Pinpoint the cell where the given text exists, returning its [x, y] midpoint coordinate. 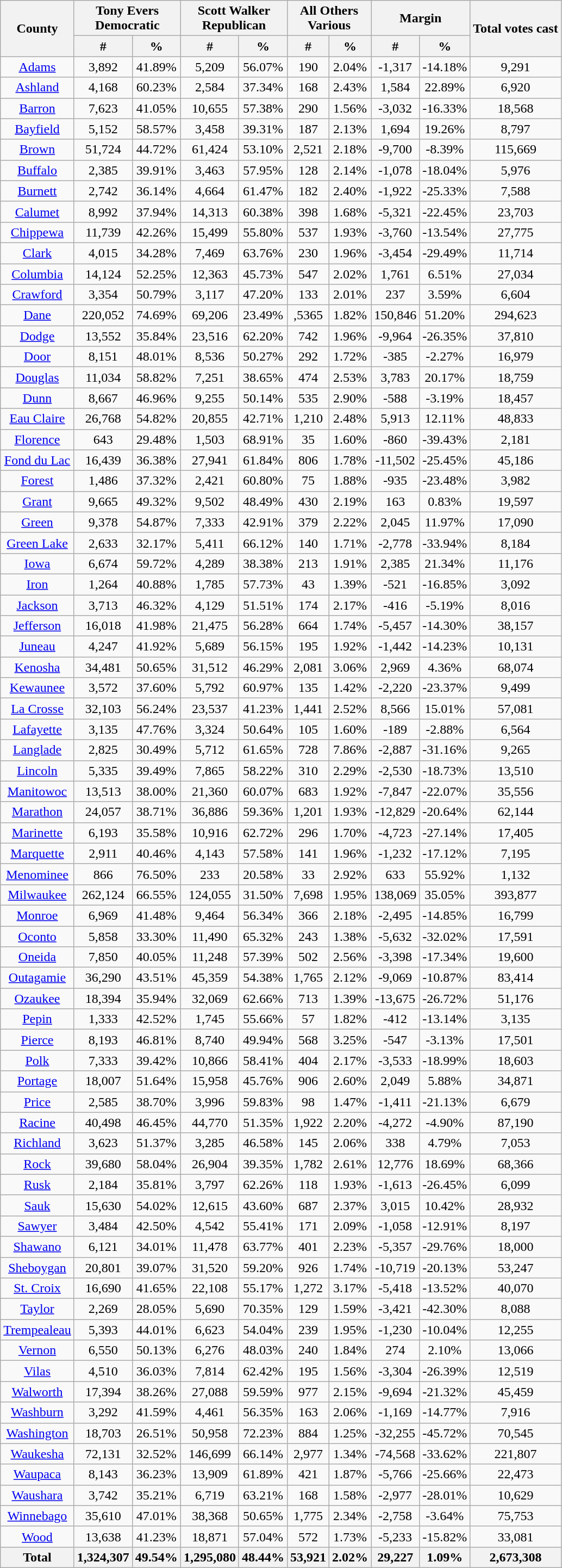
421 [308, 1474]
52.25% [157, 274]
-3,032 [396, 108]
56.35% [263, 1412]
75 [308, 481]
-5,321 [396, 212]
68.91% [263, 439]
2.61% [350, 1164]
48.01% [157, 357]
5,152 [103, 129]
Total [37, 1557]
2,585 [103, 1102]
6,679 [516, 1102]
13,066 [516, 1350]
20,855 [210, 419]
1,486 [103, 481]
129 [308, 1309]
36.03% [157, 1371]
2,181 [516, 439]
Tony EversDemocratic [127, 18]
-23.48% [445, 481]
-412 [396, 1019]
Sawyer [37, 1226]
23,537 [210, 709]
-42.30% [445, 1309]
-1,922 [396, 191]
-11,502 [396, 460]
Vernon [37, 1350]
29.48% [157, 439]
138,069 [396, 895]
-25.66% [445, 1474]
39.07% [157, 1268]
2,969 [396, 667]
Brown [37, 150]
34.01% [157, 1247]
-5,766 [396, 1474]
12,363 [210, 274]
41.98% [157, 626]
-860 [396, 439]
11,739 [103, 232]
633 [396, 874]
-26.35% [445, 336]
5,335 [103, 771]
51.51% [263, 605]
237 [396, 295]
4.79% [445, 1143]
233 [210, 874]
7,588 [516, 191]
46.81% [157, 1040]
2.43% [350, 88]
26,768 [103, 419]
50.14% [263, 398]
40.46% [157, 853]
98 [308, 1102]
Scott WalkerRepublican [234, 18]
-33.94% [445, 543]
9,378 [103, 522]
Richland [37, 1143]
Fond du Lac [37, 460]
21,360 [210, 791]
-23.37% [445, 688]
-13.54% [445, 232]
Buffalo [37, 170]
1.73% [350, 1536]
11.97% [445, 522]
2,269 [103, 1309]
568 [308, 1040]
23,516 [210, 336]
35 [308, 439]
35,610 [103, 1516]
3,092 [516, 584]
240 [308, 1350]
5,858 [103, 936]
128 [308, 170]
2,673,308 [516, 1557]
45,186 [516, 460]
1,201 [308, 812]
-14.85% [445, 915]
Florence [37, 439]
8,088 [516, 1309]
60.23% [157, 88]
Shawano [37, 1247]
1,264 [103, 584]
20.17% [445, 377]
11,034 [103, 377]
-2,977 [396, 1495]
379 [308, 522]
-32.02% [445, 936]
171 [308, 1226]
6,193 [103, 833]
35.21% [157, 1495]
-2,495 [396, 915]
2,521 [308, 150]
9,255 [210, 398]
174 [308, 605]
3,892 [103, 67]
-25.33% [445, 191]
1.42% [350, 688]
6,099 [516, 1185]
Chippewa [37, 232]
3,015 [396, 1205]
28.05% [157, 1309]
13,513 [103, 791]
118 [308, 1185]
3,623 [103, 1143]
4,129 [210, 605]
-9,700 [396, 150]
2.14% [350, 170]
-3,421 [396, 1309]
53,247 [516, 1268]
2.90% [350, 398]
43 [308, 584]
683 [308, 791]
2,421 [210, 481]
83,414 [516, 978]
-4,723 [396, 833]
5,689 [210, 647]
48,833 [516, 419]
Marinette [37, 833]
58.57% [157, 129]
-3,533 [396, 1061]
3,572 [103, 688]
4,168 [103, 88]
16,799 [516, 915]
Bayfield [37, 129]
66.14% [263, 1454]
-588 [396, 398]
3,797 [210, 1185]
2.19% [350, 501]
Menominee [37, 874]
15.01% [445, 709]
3,742 [103, 1495]
-7,847 [396, 791]
46.32% [157, 605]
243 [308, 936]
La Crosse [37, 709]
2.22% [350, 522]
-18.99% [445, 1061]
Columbia [37, 274]
38.26% [157, 1392]
Jackson [37, 605]
-10.04% [445, 1330]
2,977 [308, 1454]
-1,230 [396, 1330]
1.91% [350, 563]
-9,069 [396, 978]
47.20% [263, 295]
45,459 [516, 1392]
310 [308, 771]
-385 [396, 357]
58.41% [263, 1061]
23.49% [263, 315]
57.73% [263, 584]
38.70% [157, 1102]
9,464 [210, 915]
13,510 [516, 771]
3.25% [350, 1040]
1,922 [308, 1123]
48.44% [263, 1557]
27,775 [516, 232]
Juneau [37, 647]
35.84% [157, 336]
51,724 [103, 150]
60.80% [263, 481]
1.09% [445, 1557]
-18.73% [445, 771]
County [37, 28]
4.36% [445, 667]
51.37% [157, 1143]
14,124 [103, 274]
39.35% [263, 1164]
1.34% [350, 1454]
12,776 [396, 1164]
63.21% [263, 1495]
2.56% [350, 957]
643 [103, 439]
32.17% [157, 543]
-20.64% [445, 812]
31.50% [263, 895]
19.26% [445, 129]
-29.76% [445, 1247]
-14.30% [445, 626]
133 [308, 295]
57,081 [516, 709]
50.27% [263, 357]
32.52% [157, 1454]
664 [308, 626]
2.29% [350, 771]
16,979 [516, 357]
55.41% [263, 1226]
7,865 [210, 771]
502 [308, 957]
-27.14% [445, 833]
-18.04% [445, 170]
7,698 [308, 895]
393,877 [516, 895]
41.05% [157, 108]
150,846 [396, 315]
Lincoln [37, 771]
62.72% [263, 833]
50.79% [157, 295]
0.83% [445, 501]
977 [308, 1392]
34.28% [157, 253]
572 [308, 1536]
-1,169 [396, 1412]
-189 [396, 729]
Dunn [37, 398]
Clark [37, 253]
535 [308, 398]
39.91% [157, 170]
-33.62% [445, 1454]
-3,760 [396, 232]
-32,255 [396, 1433]
51.64% [157, 1081]
76.50% [157, 874]
182 [308, 191]
2.04% [350, 67]
11,714 [516, 253]
-17.34% [445, 957]
-1,078 [396, 170]
27,941 [210, 460]
7,814 [210, 1371]
57.58% [263, 853]
11,490 [210, 936]
2.60% [350, 1081]
-29.49% [445, 253]
806 [308, 460]
38.71% [157, 812]
Green Lake [37, 543]
34,481 [103, 667]
3,458 [210, 129]
-1,058 [396, 1226]
18,759 [516, 377]
-74,568 [396, 1454]
Oneida [37, 957]
1.70% [350, 833]
3,292 [103, 1412]
Burnett [37, 191]
61.47% [263, 191]
-22.07% [445, 791]
140 [308, 543]
-12.91% [445, 1226]
3,713 [103, 605]
2.15% [350, 1392]
87,190 [516, 1123]
187 [308, 129]
18,871 [210, 1536]
1,745 [210, 1019]
6,674 [103, 563]
36.23% [157, 1474]
2.40% [350, 191]
474 [308, 377]
7.86% [350, 750]
Rock [37, 1164]
15,499 [210, 232]
Grant [37, 501]
1.25% [350, 1433]
-935 [396, 481]
-31.16% [445, 750]
22,473 [516, 1474]
-20.13% [445, 1268]
Trempealeau [37, 1330]
58.04% [157, 1164]
1,785 [210, 584]
3,285 [210, 1143]
57.04% [263, 1536]
Polk [37, 1061]
17,405 [516, 833]
-14.18% [445, 67]
31,512 [210, 667]
59.59% [263, 1392]
17,090 [516, 522]
62.42% [263, 1371]
8,667 [103, 398]
38.00% [157, 791]
-4.90% [445, 1123]
40,498 [103, 1123]
366 [308, 915]
26.51% [157, 1433]
547 [308, 274]
-26.72% [445, 999]
46.96% [157, 398]
51.20% [445, 315]
-1,613 [396, 1185]
-45.72% [445, 1433]
27,034 [516, 274]
-3,304 [396, 1371]
47.01% [157, 1516]
2,045 [396, 522]
-10.87% [445, 978]
Washington [37, 1433]
Forest [37, 481]
1,333 [103, 1019]
18,394 [103, 999]
906 [308, 1081]
18,603 [516, 1061]
Jefferson [37, 626]
5,976 [516, 170]
42.52% [157, 1019]
Racine [37, 1123]
1.59% [350, 1309]
39,680 [103, 1164]
61.65% [263, 750]
2.48% [350, 419]
10,866 [210, 1061]
-39.43% [445, 439]
4,143 [210, 853]
51,176 [516, 999]
26,904 [210, 1164]
50,958 [210, 1433]
43.60% [263, 1205]
57.95% [263, 170]
713 [308, 999]
28,932 [516, 1205]
9,291 [516, 67]
2.34% [350, 1516]
-3,454 [396, 253]
4,247 [103, 647]
-5,357 [396, 1247]
1,132 [516, 874]
8,797 [516, 129]
1.84% [350, 1350]
59.20% [263, 1268]
-9,964 [396, 336]
3.59% [445, 295]
1,782 [308, 1164]
Iron [37, 584]
35.05% [445, 895]
34,871 [516, 1081]
-416 [396, 605]
32,103 [103, 709]
44.01% [157, 1330]
6,550 [103, 1350]
Oconto [37, 936]
-2.27% [445, 357]
54.87% [157, 522]
4,664 [210, 191]
57.38% [263, 108]
2.10% [445, 1350]
2.92% [350, 874]
38,157 [516, 626]
9,265 [516, 750]
74.69% [157, 315]
59.83% [263, 1102]
33 [308, 874]
135 [308, 688]
3,463 [210, 170]
5,690 [210, 1309]
42.50% [157, 1226]
56.15% [263, 647]
Winnebago [37, 1516]
41.59% [157, 1412]
68,366 [516, 1164]
1,210 [308, 419]
6,969 [103, 915]
Walworth [37, 1392]
926 [308, 1268]
1,324,307 [103, 1557]
1.78% [350, 460]
13,638 [103, 1536]
13,909 [210, 1474]
42.26% [157, 232]
46.58% [263, 1143]
262,124 [103, 895]
58.82% [157, 377]
33,081 [516, 1536]
49.54% [157, 1557]
1.71% [350, 543]
1.47% [350, 1102]
884 [308, 1433]
11,478 [210, 1247]
Total votes cast [516, 28]
60.38% [263, 212]
18,000 [516, 1247]
12.11% [445, 419]
728 [308, 750]
5,712 [210, 750]
54.04% [263, 1330]
27,088 [210, 1392]
2,184 [103, 1185]
7,469 [210, 253]
8,143 [103, 1474]
66.12% [263, 543]
38,368 [210, 1516]
36.14% [157, 191]
50.64% [263, 729]
46.45% [157, 1123]
Taylor [37, 1309]
1.88% [350, 481]
Washburn [37, 1412]
-2,778 [396, 543]
Green [37, 522]
3,996 [210, 1102]
Lafayette [37, 729]
4,015 [103, 253]
Marquette [37, 853]
220,052 [103, 315]
1,765 [308, 978]
4,289 [210, 563]
6,276 [210, 1350]
54.38% [263, 978]
1,272 [308, 1288]
866 [103, 874]
6,604 [516, 295]
Waukesha [37, 1454]
6,719 [210, 1495]
51.35% [263, 1123]
56.34% [263, 915]
56.24% [157, 709]
Ozaukee [37, 999]
230 [308, 253]
-28.01% [445, 1495]
3,117 [210, 295]
2.37% [350, 1205]
8,740 [210, 1040]
39.31% [263, 129]
1.38% [350, 936]
-13.52% [445, 1288]
56.28% [263, 626]
22,108 [210, 1288]
31,520 [210, 1268]
59.72% [157, 563]
-3.13% [445, 1040]
6,121 [103, 1247]
-3.19% [445, 398]
Kewaunee [37, 688]
3.06% [350, 667]
15,958 [210, 1081]
Sheboygan [37, 1268]
61,424 [210, 150]
6,920 [516, 88]
1.87% [350, 1474]
55.17% [263, 1288]
-4,272 [396, 1123]
2.09% [350, 1226]
-14.77% [445, 1412]
Wood [37, 1536]
70,545 [516, 1433]
5,209 [210, 67]
15,630 [103, 1205]
43.51% [157, 978]
-21.32% [445, 1392]
-2,758 [396, 1516]
Monroe [37, 915]
Kenosha [37, 667]
53,921 [308, 1557]
35.58% [157, 833]
58.22% [263, 771]
-2,887 [396, 750]
5,792 [210, 688]
Ashland [37, 88]
-5,457 [396, 626]
5,913 [396, 419]
23,703 [516, 212]
39.42% [157, 1061]
5.88% [445, 1081]
56.07% [263, 67]
124,055 [210, 895]
35.94% [157, 999]
5,411 [210, 543]
-5.19% [445, 605]
-2.88% [445, 729]
-547 [396, 1040]
1,503 [210, 439]
48.49% [263, 501]
44.72% [157, 150]
Adams [37, 67]
37.94% [157, 212]
63.76% [263, 253]
20,801 [103, 1268]
40.05% [157, 957]
61.84% [263, 460]
4,461 [210, 1412]
2,049 [396, 1081]
294,623 [516, 315]
-2,530 [396, 771]
19,597 [516, 501]
62.66% [263, 999]
,5365 [308, 315]
296 [308, 833]
3,982 [516, 481]
-13.14% [445, 1019]
16,018 [103, 626]
66.55% [157, 895]
75,753 [516, 1516]
12,519 [516, 1371]
404 [308, 1061]
-3.64% [445, 1516]
37,810 [516, 336]
4,510 [103, 1371]
13,552 [103, 336]
Calumet [37, 212]
72,131 [103, 1454]
290 [308, 108]
12,615 [210, 1205]
8,016 [516, 605]
62.26% [263, 1185]
-1,317 [396, 67]
35.81% [157, 1185]
49.94% [263, 1040]
37.32% [157, 481]
21,475 [210, 626]
18,007 [103, 1081]
9,665 [103, 501]
-17.12% [445, 853]
32,069 [210, 999]
2.20% [350, 1123]
221,807 [516, 1454]
70.35% [263, 1309]
42.91% [263, 522]
10,655 [210, 108]
-26.39% [445, 1371]
-14.23% [445, 647]
16,690 [103, 1288]
1,584 [396, 88]
Outagamie [37, 978]
6,564 [516, 729]
-22.45% [445, 212]
1,775 [308, 1516]
-26.45% [445, 1185]
Barron [37, 108]
40.88% [157, 584]
57.39% [263, 957]
Dodge [37, 336]
18,457 [516, 398]
Pierce [37, 1040]
12,255 [516, 1330]
Dane [37, 315]
-2,220 [396, 688]
9,502 [210, 501]
62.20% [263, 336]
8,184 [516, 543]
24,057 [103, 812]
7,916 [516, 1412]
8,536 [210, 357]
68,074 [516, 667]
Milwaukee [37, 895]
4,542 [210, 1226]
145 [308, 1143]
55.80% [263, 232]
7,850 [103, 957]
39.49% [157, 771]
-16.85% [445, 584]
18,568 [516, 108]
-13,675 [396, 999]
3.17% [350, 1288]
-1,232 [396, 853]
Waushara [37, 1495]
55.66% [263, 1019]
7,195 [516, 853]
6,623 [210, 1330]
14,313 [210, 212]
48.03% [263, 1350]
3,783 [396, 377]
Margin [421, 18]
141 [308, 853]
2.01% [350, 295]
-15.82% [445, 1536]
190 [308, 67]
2.23% [350, 1247]
2.53% [350, 377]
40,070 [516, 1288]
-1,442 [396, 647]
45.73% [263, 274]
60.97% [263, 688]
8,992 [103, 212]
1.68% [350, 212]
Iowa [37, 563]
742 [308, 336]
146,699 [210, 1454]
537 [308, 232]
37.60% [157, 688]
-5,632 [396, 936]
1.58% [350, 1495]
17,591 [516, 936]
2,911 [103, 853]
11,176 [516, 563]
38.65% [263, 377]
-521 [396, 584]
Rusk [37, 1185]
53.10% [263, 150]
18,703 [103, 1433]
2,825 [103, 750]
105 [308, 729]
3,354 [103, 295]
687 [308, 1205]
2,081 [308, 667]
430 [308, 501]
44,770 [210, 1123]
Eau Claire [37, 419]
8,566 [396, 709]
54.02% [157, 1205]
Douglas [37, 377]
46.29% [263, 667]
239 [308, 1330]
213 [308, 563]
37.34% [263, 88]
2,584 [210, 88]
30.49% [157, 750]
59.36% [263, 812]
6.51% [445, 274]
2,633 [103, 543]
401 [308, 1247]
-12,829 [396, 812]
292 [308, 357]
398 [308, 212]
36.38% [157, 460]
69,206 [210, 315]
3,324 [210, 729]
5,393 [103, 1330]
-16.33% [445, 108]
61.89% [263, 1474]
Price [37, 1102]
Door [37, 357]
-8.39% [445, 150]
45,359 [210, 978]
10,629 [516, 1495]
1,761 [396, 274]
Waupaca [37, 1474]
8,151 [103, 357]
Crawford [37, 295]
49.32% [157, 501]
1,295,080 [210, 1557]
17,501 [516, 1040]
-5,233 [396, 1536]
18.69% [445, 1164]
57 [308, 1019]
20.58% [263, 874]
62,144 [516, 812]
45.76% [263, 1081]
2.52% [350, 709]
10.42% [445, 1205]
38.38% [263, 563]
47.76% [157, 729]
50.13% [157, 1350]
35,556 [516, 791]
-10,719 [396, 1268]
60.07% [263, 791]
72.23% [263, 1433]
2,742 [103, 191]
Marathon [37, 812]
1,441 [308, 709]
Portage [37, 1081]
Pepin [37, 1019]
7,053 [516, 1143]
1.72% [350, 357]
19,600 [516, 957]
41.89% [157, 67]
54.82% [157, 419]
274 [396, 1350]
All OthersVarious [329, 18]
55.92% [445, 874]
10,916 [210, 833]
29,227 [396, 1557]
41.48% [157, 915]
2.13% [350, 129]
Vilas [37, 1371]
41.65% [157, 1288]
Sauk [37, 1205]
36,290 [103, 978]
-5,418 [396, 1288]
33.30% [157, 936]
65.32% [263, 936]
41.92% [157, 647]
63.77% [263, 1247]
Langlade [37, 750]
8,197 [516, 1226]
-3,398 [396, 957]
16,439 [103, 460]
17,394 [103, 1392]
338 [396, 1143]
-21.13% [445, 1102]
3,484 [103, 1226]
42.71% [263, 419]
8,193 [103, 1040]
7,623 [103, 108]
36,886 [210, 812]
22.89% [445, 88]
10,131 [516, 647]
-25.45% [445, 460]
7,251 [210, 377]
1,694 [396, 129]
St. Croix [37, 1288]
9,499 [516, 688]
-1,411 [396, 1102]
-9,694 [396, 1392]
11,248 [210, 957]
2.12% [350, 978]
Manitowoc [37, 791]
115,669 [516, 150]
21.34% [445, 563]
